Return [X, Y] of the center of cell containing provided text 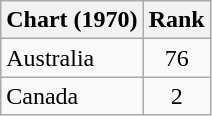
Australia [72, 58]
Chart (1970) [72, 20]
Rank [176, 20]
76 [176, 58]
2 [176, 96]
Canada [72, 96]
